Detect which cell encompasses the target text, then output its (x, y) center coordinate. 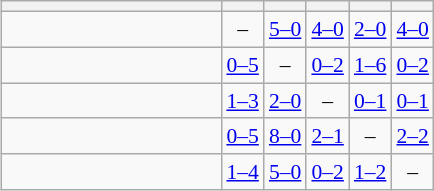
2–1 (328, 136)
1–2 (370, 172)
1–6 (370, 65)
8–0 (286, 136)
1–3 (242, 101)
2–2 (412, 136)
1–4 (242, 172)
